From the cell containing the given text, extract its center point as (x, y) coordinate. 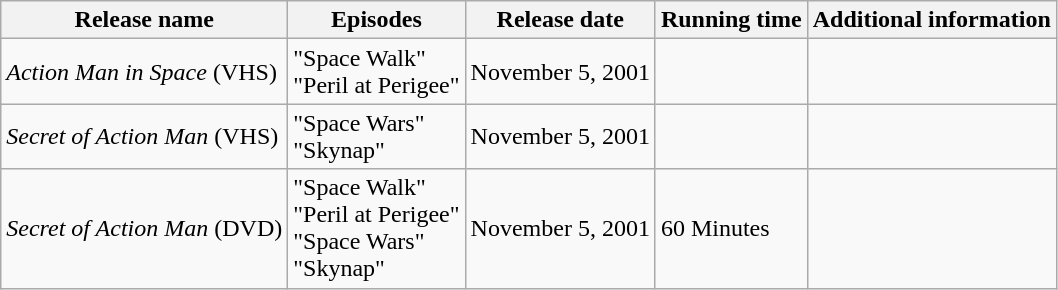
Episodes (376, 20)
Additional information (932, 20)
Secret of Action Man (VHS) (144, 136)
"Space Walk""Peril at Perigee" (376, 72)
Action Man in Space (VHS) (144, 72)
Release date (560, 20)
Secret of Action Man (DVD) (144, 228)
"Space Walk""Peril at Perigee""Space Wars""Skynap" (376, 228)
Running time (731, 20)
"Space Wars""Skynap" (376, 136)
Release name (144, 20)
60 Minutes (731, 228)
